Pinpoint the cell where the given text exists, returning its (x, y) midpoint coordinate. 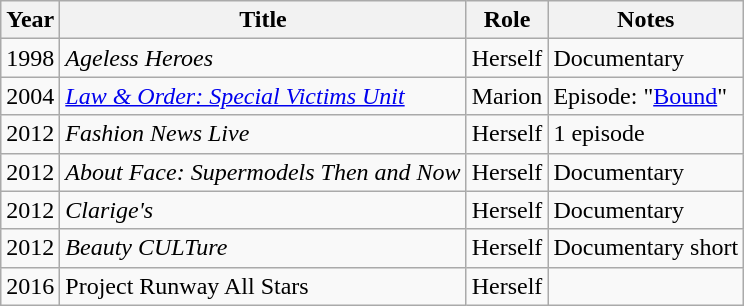
Role (507, 20)
About Face: Supermodels Then and Now (263, 172)
Title (263, 20)
1998 (30, 58)
Clarige's (263, 210)
Marion (507, 96)
1 episode (646, 134)
2004 (30, 96)
Notes (646, 20)
2016 (30, 286)
Episode: "Bound" (646, 96)
Law & Order: Special Victims Unit (263, 96)
Year (30, 20)
Ageless Heroes (263, 58)
Project Runway All Stars (263, 286)
Beauty CULTure (263, 248)
Documentary short (646, 248)
Fashion News Live (263, 134)
